Provide the (X, Y) coordinate of the cell's center where the given text is located.  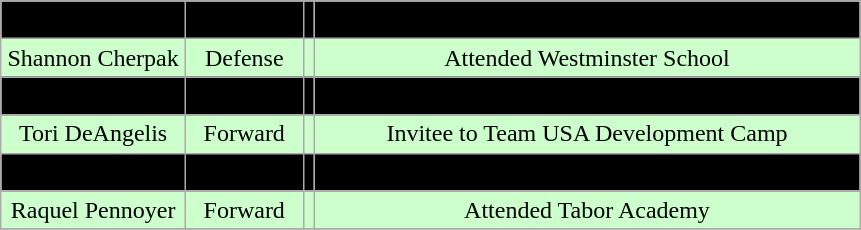
Member of Team USA U18 (587, 96)
Raquel Pennoyer (94, 210)
Tori DeAngelis (94, 134)
Played for Assabet Valley (587, 20)
Attended Westminster School (587, 58)
Shannon Cherpak (94, 58)
Goaltender (244, 172)
Led Duxbury HS to Massachusetts State Championship (587, 172)
Taylar Cianfarano (94, 96)
Alicia Barry (94, 20)
Rachel Myette (94, 172)
Invitee to Team USA Development Camp (587, 134)
Attended Tabor Academy (587, 210)
